Find where the given text appears and provide that cell's center as (x, y) coordinate. 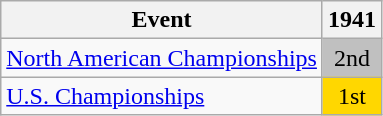
Event (162, 20)
1st (352, 96)
2nd (352, 58)
1941 (352, 20)
North American Championships (162, 58)
U.S. Championships (162, 96)
